Search for the cell housing the specified text and yield its [X, Y] center coordinate. 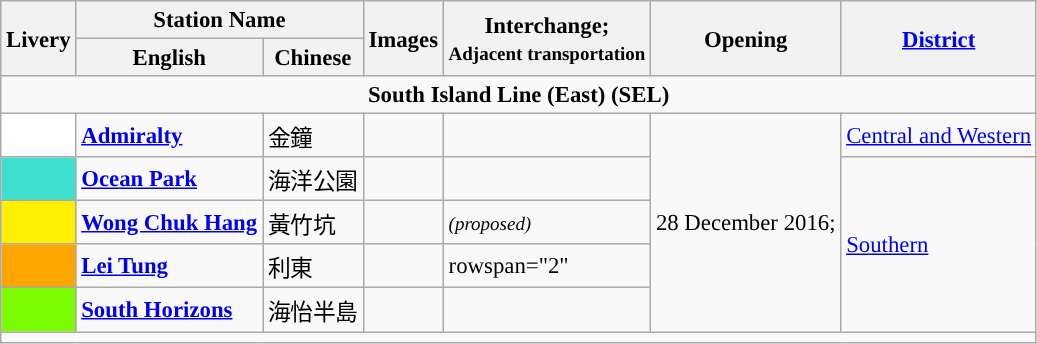
South Island Line (East) (SEL) [519, 95]
Images [403, 38]
Chinese [312, 58]
海怡半島 [312, 310]
rowspan="2" [546, 266]
(proposed) [546, 223]
South Horizons [170, 310]
黃竹坑 [312, 223]
Opening [746, 38]
利東 [312, 266]
海洋公園 [312, 179]
Wong Chuk Hang [170, 223]
Station Name [220, 20]
Ocean Park [170, 179]
District [939, 38]
Central and Western [939, 136]
Lei Tung [170, 266]
Admiralty [170, 136]
English [170, 58]
Interchange;Adjacent transportation [546, 38]
金鐘 [312, 136]
Livery [38, 38]
Southern [939, 244]
28 December 2016; [746, 223]
